Return the (x, y) coordinate for the center point of the cell that contains the specified text.  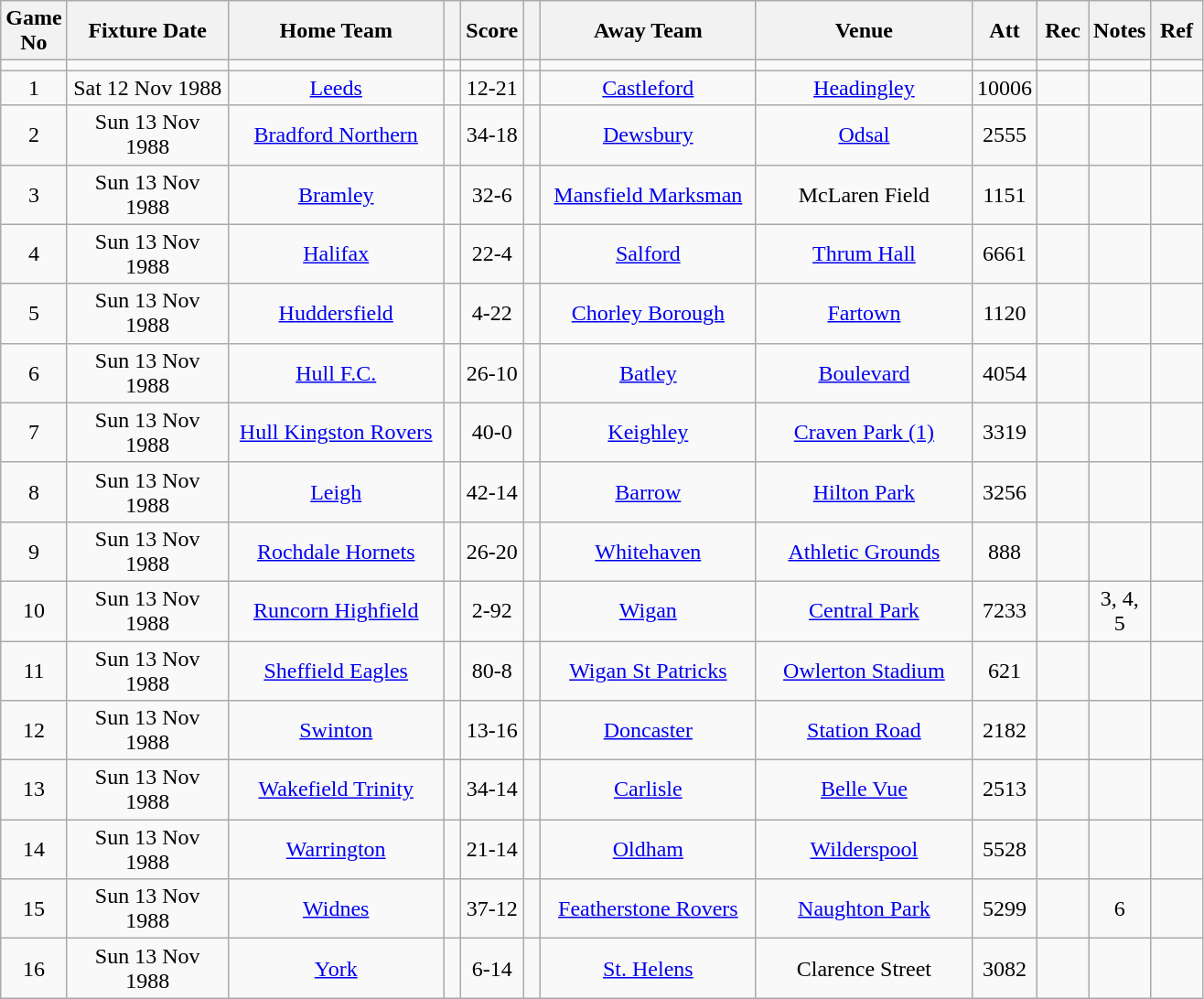
1151 (1005, 194)
Wakefield Trinity (336, 790)
80-8 (492, 670)
Att (1005, 31)
Chorley Borough (648, 313)
Hilton Park (864, 492)
Clarence Street (864, 968)
Huddersfield (336, 313)
Notes (1120, 31)
6661 (1005, 254)
Bramley (336, 194)
Mansfield Marksman (648, 194)
26-20 (492, 551)
1120 (1005, 313)
6-14 (492, 968)
32-6 (492, 194)
4054 (1005, 373)
4-22 (492, 313)
2513 (1005, 790)
Wilderspool (864, 849)
621 (1005, 670)
Rec (1063, 31)
Dewsbury (648, 135)
Widnes (336, 909)
Rochdale Hornets (336, 551)
8 (34, 492)
St. Helens (648, 968)
Warrington (336, 849)
Naughton Park (864, 909)
5299 (1005, 909)
2555 (1005, 135)
26-10 (492, 373)
Central Park (864, 611)
York (336, 968)
Hull Kingston Rovers (336, 432)
40-0 (492, 432)
Halifax (336, 254)
Craven Park (1) (864, 432)
2 (34, 135)
Batley (648, 373)
Ref (1177, 31)
Leeds (336, 88)
21-14 (492, 849)
888 (1005, 551)
Game No (34, 31)
Headingley (864, 88)
14 (34, 849)
Wigan (648, 611)
Away Team (648, 31)
3082 (1005, 968)
34-14 (492, 790)
10006 (1005, 88)
13 (34, 790)
3, 4, 5 (1120, 611)
Belle Vue (864, 790)
37-12 (492, 909)
Boulevard (864, 373)
Owlerton Stadium (864, 670)
3256 (1005, 492)
Keighley (648, 432)
Leigh (336, 492)
Doncaster (648, 730)
Thrum Hall (864, 254)
Home Team (336, 31)
5 (34, 313)
2-92 (492, 611)
16 (34, 968)
Station Road (864, 730)
Swinton (336, 730)
3 (34, 194)
Runcorn Highfield (336, 611)
Castleford (648, 88)
2182 (1005, 730)
3319 (1005, 432)
Salford (648, 254)
11 (34, 670)
Score (492, 31)
13-16 (492, 730)
34-18 (492, 135)
Hull F.C. (336, 373)
42-14 (492, 492)
Barrow (648, 492)
15 (34, 909)
5528 (1005, 849)
Wigan St Patricks (648, 670)
10 (34, 611)
7 (34, 432)
Whitehaven (648, 551)
Athletic Grounds (864, 551)
22-4 (492, 254)
1 (34, 88)
Sat 12 Nov 1988 (147, 88)
Venue (864, 31)
4 (34, 254)
9 (34, 551)
Carlisle (648, 790)
Sheffield Eagles (336, 670)
12-21 (492, 88)
Fixture Date (147, 31)
McLaren Field (864, 194)
Oldham (648, 849)
Bradford Northern (336, 135)
12 (34, 730)
7233 (1005, 611)
Odsal (864, 135)
Fartown (864, 313)
Featherstone Rovers (648, 909)
